Capture the cell that displays the provided text and extract its (x, y) central coordinate. 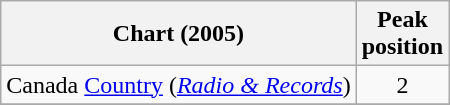
2 (402, 85)
Chart (2005) (178, 34)
Peakposition (402, 34)
Canada Country (Radio & Records) (178, 85)
